Provide the [x, y] coordinate of the cell's center where the given text is located.  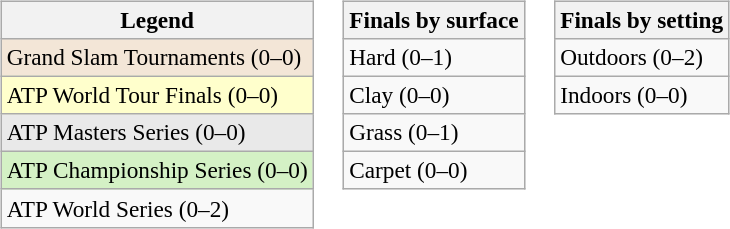
Grand Slam Tournaments (0–0) [157, 57]
ATP Championship Series (0–0) [157, 171]
ATP World Tour Finals (0–0) [157, 95]
Legend [157, 20]
Outdoors (0–2) [642, 57]
Hard (0–1) [434, 57]
ATP Masters Series (0–0) [157, 133]
Finals by setting [642, 20]
Indoors (0–0) [642, 95]
Finals by surface [434, 20]
Grass (0–1) [434, 133]
Carpet (0–0) [434, 171]
ATP World Series (0–2) [157, 208]
Clay (0–0) [434, 95]
